Provide the (x, y) coordinate of the cell's center where the given text is located.  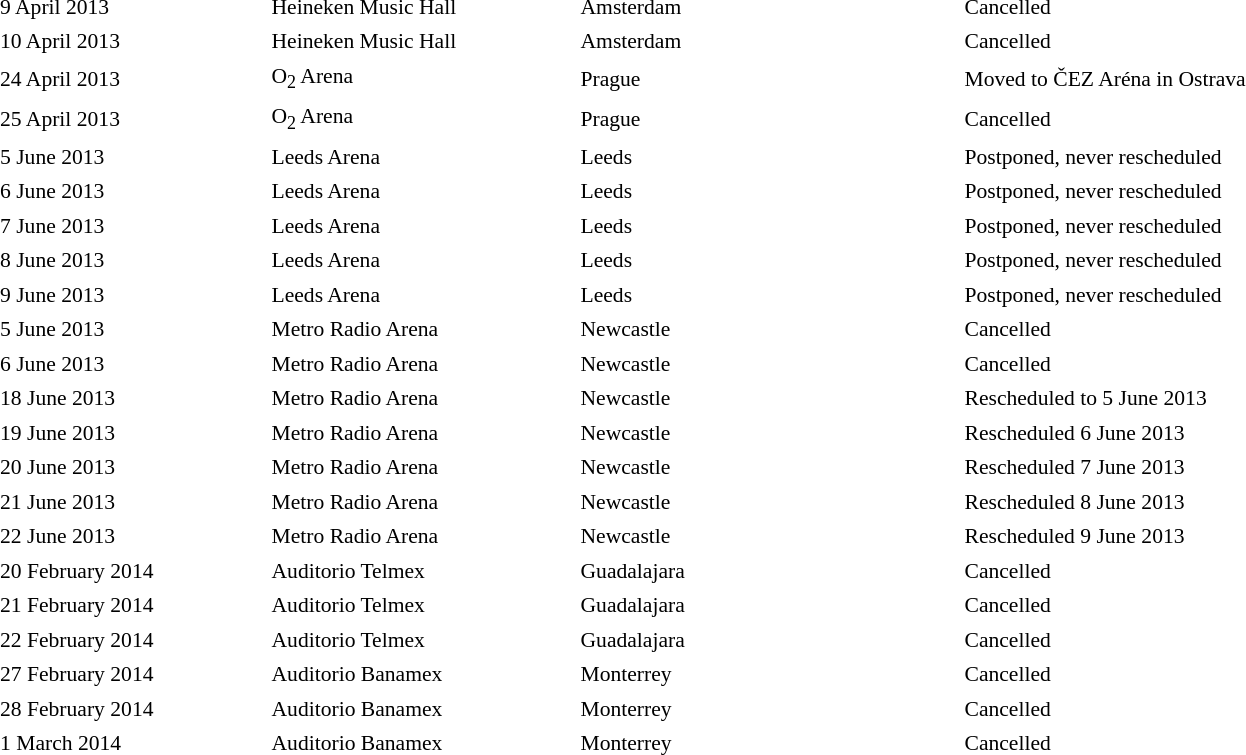
Amsterdam (768, 42)
Heineken Music Hall (421, 42)
